From the cell containing the given text, extract its center point as [X, Y] coordinate. 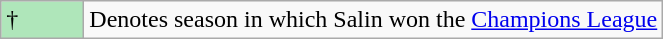
† [42, 20]
Denotes season in which Salin won the Champions League [374, 20]
